Detect which cell encompasses the target text, then output its (x, y) center coordinate. 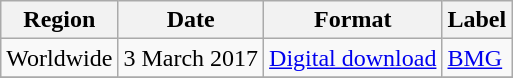
3 March 2017 (191, 58)
Digital download (353, 58)
Date (191, 20)
Worldwide (60, 58)
Label (477, 20)
BMG (477, 58)
Format (353, 20)
Region (60, 20)
